Scan for the cell matching the given text and deliver its [X, Y] coordinate at center. 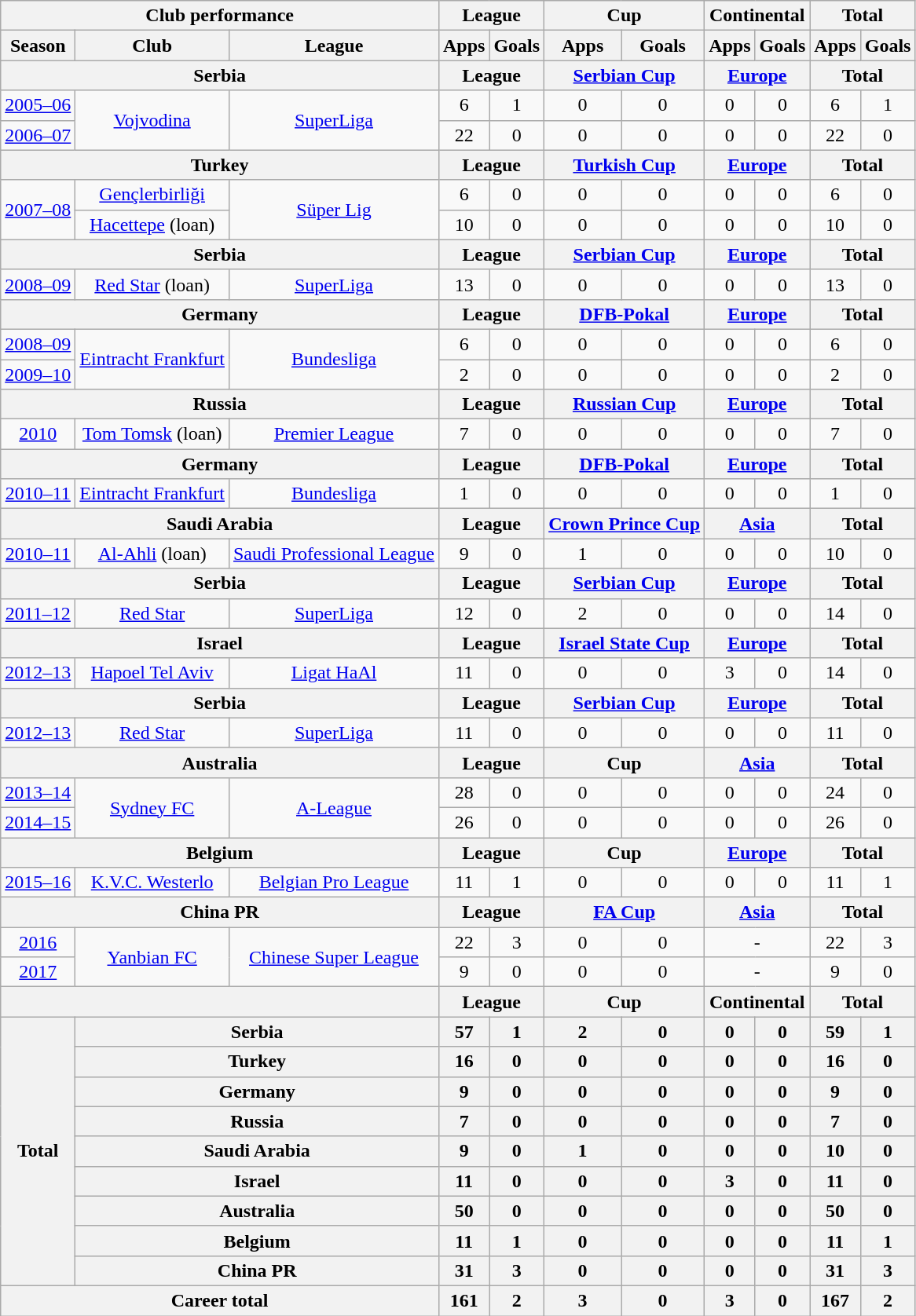
Tom Tomsk (loan) [152, 434]
Russian Cup [625, 404]
57 [463, 1032]
Club [152, 46]
Premier League [333, 434]
Belgian Pro League [333, 883]
Club performance [220, 16]
FA Cup [625, 912]
Vojvodina [152, 120]
2017 [38, 972]
K.V.C. Westerlo [152, 883]
2014–15 [38, 822]
2013–14 [38, 792]
Chinese Super League [333, 957]
2006–07 [38, 135]
2015–16 [38, 883]
Al-Ahli (loan) [152, 554]
28 [463, 792]
2005–06 [38, 105]
2011–12 [38, 613]
Yanbian FC [152, 957]
12 [463, 613]
2007–08 [38, 210]
2010 [38, 434]
Saudi Professional League [333, 554]
59 [835, 1032]
Red Star (loan) [152, 284]
Gençlerbirliği [152, 195]
A-League [333, 807]
24 [835, 792]
Season [38, 46]
Hapoel Tel Aviv [152, 673]
Israel State Cup [625, 643]
Sydney FC [152, 807]
Crown Prince Cup [625, 524]
2016 [38, 942]
Ligat HaAl [333, 673]
161 [463, 1300]
2009–10 [38, 375]
Hacettepe (loan) [152, 225]
Süper Lig [333, 210]
167 [835, 1300]
Career total [220, 1300]
Turkish Cup [625, 165]
